From the cell containing the given text, extract its center point as [X, Y] coordinate. 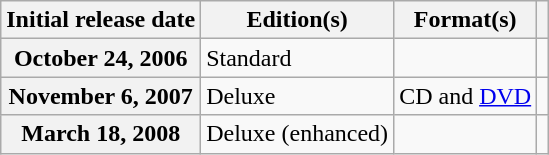
Format(s) [466, 20]
Edition(s) [298, 20]
March 18, 2008 [101, 134]
Standard [298, 58]
CD and DVD [466, 96]
Initial release date [101, 20]
Deluxe (enhanced) [298, 134]
November 6, 2007 [101, 96]
October 24, 2006 [101, 58]
Deluxe [298, 96]
